Find where the given text appears and provide that cell's center as [X, Y] coordinate. 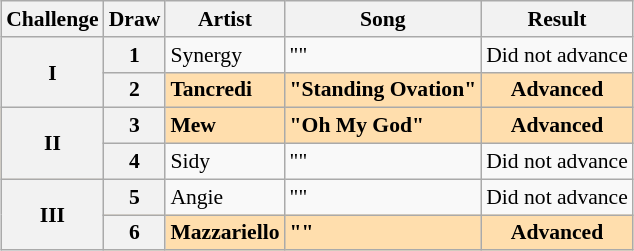
4 [135, 162]
1 [135, 55]
"Oh My God" [384, 126]
Song [384, 19]
6 [135, 233]
2 [135, 90]
Tancredi [224, 90]
"Standing Ovation" [384, 90]
Artist [224, 19]
Sidy [224, 162]
III [52, 214]
Synergy [224, 55]
I [52, 72]
Mew [224, 126]
Result [557, 19]
II [52, 144]
5 [135, 197]
Mazzariello [224, 233]
Draw [135, 19]
3 [135, 126]
Angie [224, 197]
Challenge [52, 19]
